Output the [x, y] coordinate of the center of the cell containing the given text.  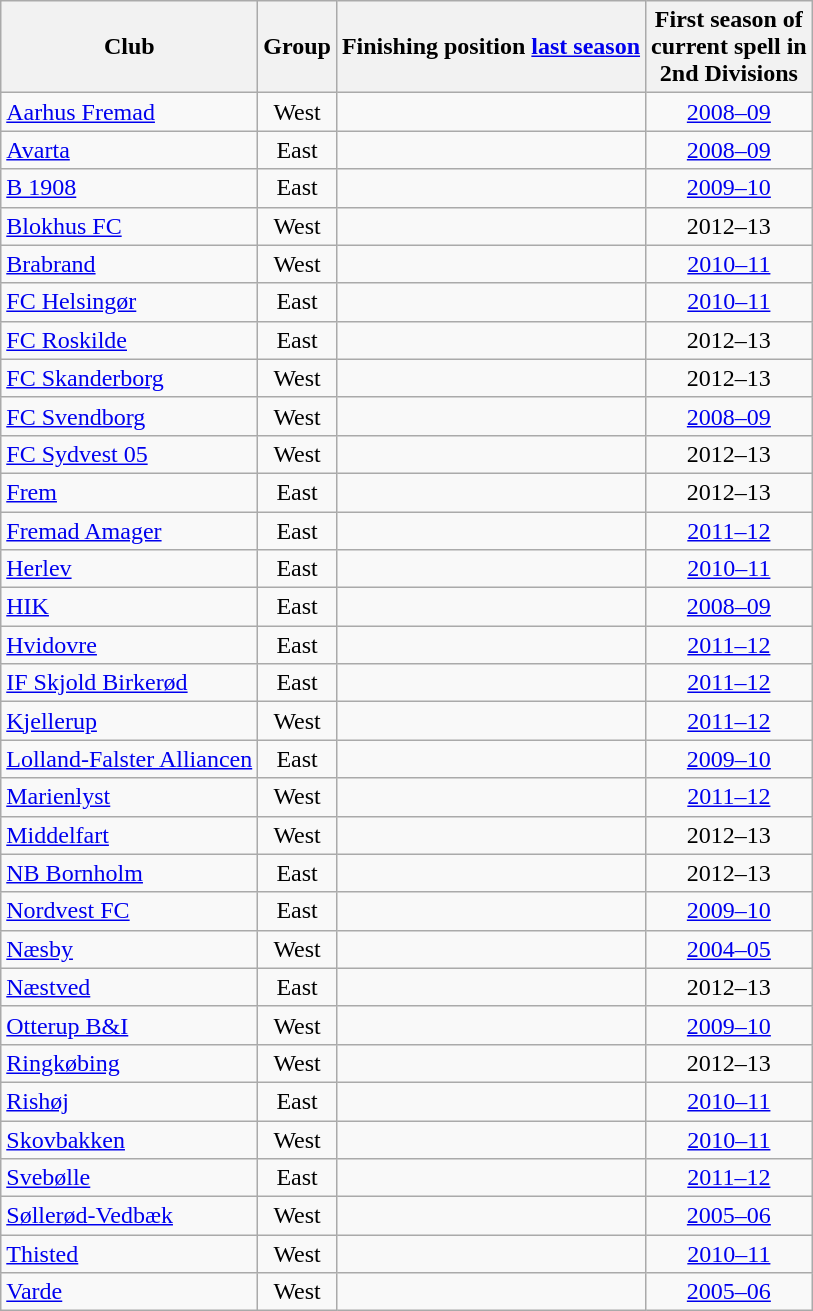
Marienlyst [130, 797]
Søllerød-Vedbæk [130, 1216]
First season ofcurrent spell in2nd Divisions [730, 47]
FC Roskilde [130, 340]
Frem [130, 492]
Otterup B&I [130, 1025]
FC Skanderborg [130, 378]
Nordvest FC [130, 911]
Varde [130, 1292]
B 1908 [130, 188]
Ringkøbing [130, 1063]
Næstved [130, 987]
Skovbakken [130, 1139]
FC Svendborg [130, 416]
Blokhus FC [130, 226]
Avarta [130, 150]
Brabrand [130, 264]
Rishøj [130, 1101]
Aarhus Fremad [130, 112]
FC Sydvest 05 [130, 454]
Hvidovre [130, 645]
Fremad Amager [130, 531]
Svebølle [130, 1178]
Herlev [130, 569]
Lolland-Falster Alliancen [130, 759]
Finishing position last season [490, 47]
Thisted [130, 1254]
Middelfart [130, 835]
Club [130, 47]
IF Skjold Birkerød [130, 683]
Group [298, 47]
HIK [130, 607]
2004–05 [730, 949]
Næsby [130, 949]
Kjellerup [130, 721]
NB Bornholm [130, 873]
FC Helsingør [130, 302]
